Identify which cell holds the provided text, then report its (X, Y) central coordinate. 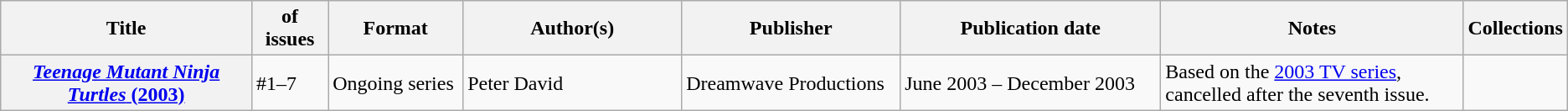
#1–7 (290, 82)
Publisher (791, 29)
Dreamwave Productions (791, 82)
Based on the 2003 TV series, cancelled after the seventh issue. (1312, 82)
June 2003 – December 2003 (1030, 82)
Publication date (1030, 29)
Collections (1515, 29)
Format (395, 29)
Title (126, 29)
Teenage Mutant Ninja Turtles (2003) (126, 82)
Author(s) (573, 29)
Peter David (573, 82)
of issues (290, 29)
Ongoing series (395, 82)
Notes (1312, 29)
